Return the [x, y] coordinate for the center point of the cell that contains the specified text.  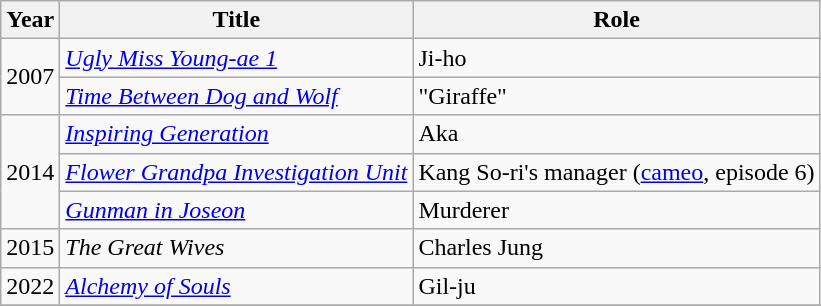
The Great Wives [236, 248]
Role [616, 20]
Gunman in Joseon [236, 210]
Ugly Miss Young-ae 1 [236, 58]
Inspiring Generation [236, 134]
Alchemy of Souls [236, 286]
Time Between Dog and Wolf [236, 96]
2007 [30, 77]
Murderer [616, 210]
"Giraffe" [616, 96]
2014 [30, 172]
2015 [30, 248]
Gil-ju [616, 286]
Flower Grandpa Investigation Unit [236, 172]
Ji-ho [616, 58]
Aka [616, 134]
2022 [30, 286]
Kang So-ri's manager (cameo, episode 6) [616, 172]
Charles Jung [616, 248]
Title [236, 20]
Year [30, 20]
